Provide the [X, Y] coordinate of the cell's center where the given text is located.  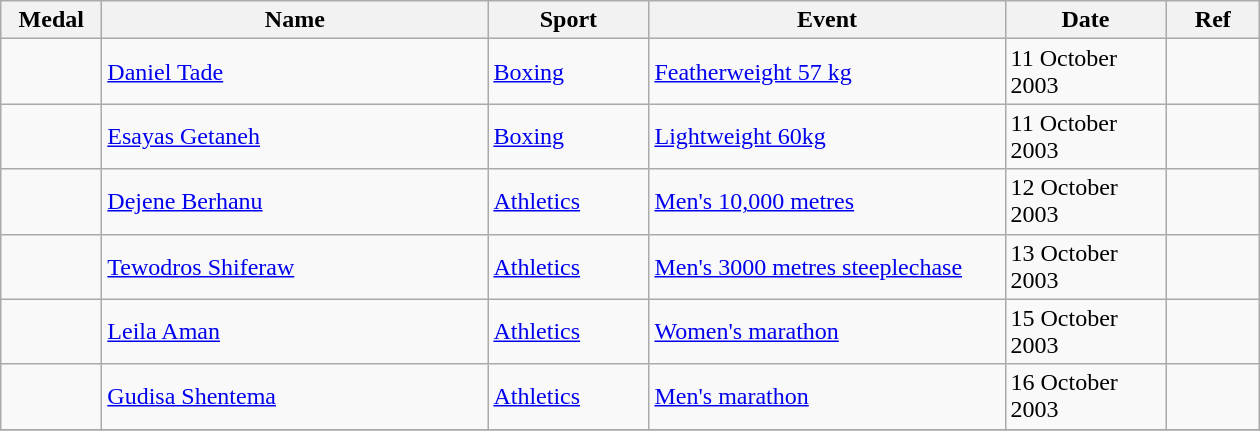
Men's 3000 metres steeplechase [827, 266]
Tewodros Shiferaw [295, 266]
Featherweight 57 kg [827, 72]
Daniel Tade [295, 72]
13 October 2003 [1086, 266]
Gudisa Shentema [295, 396]
Name [295, 20]
Women's marathon [827, 332]
Dejene Berhanu [295, 202]
Men's marathon [827, 396]
12 October 2003 [1086, 202]
Medal [52, 20]
Sport [568, 20]
15 October 2003 [1086, 332]
Date [1086, 20]
Ref [1213, 20]
16 October 2003 [1086, 396]
Esayas Getaneh [295, 136]
Lightweight 60kg [827, 136]
Men's 10,000 metres [827, 202]
Leila Aman [295, 332]
Event [827, 20]
